For the text-containing cell, return its midpoint in (X, Y) coordinate format. 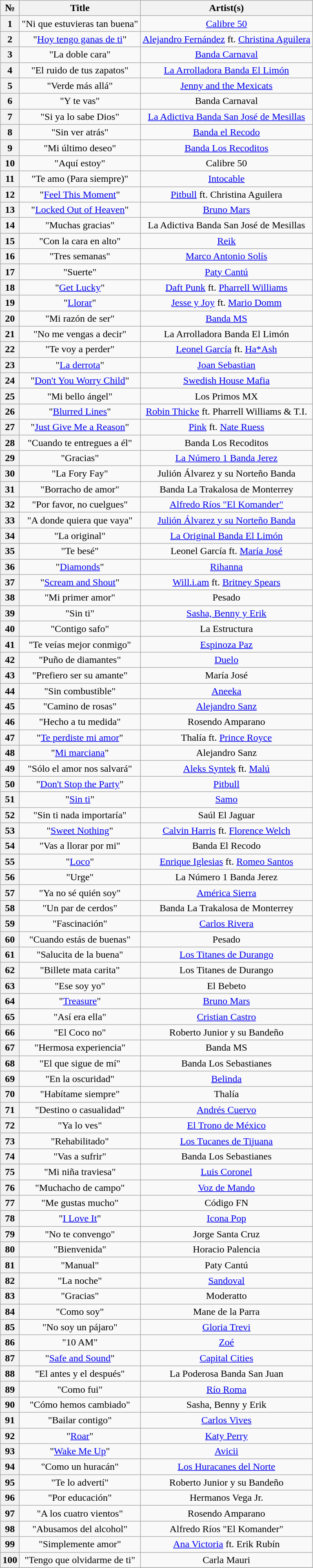
La Original Banda El Limón (226, 536)
"Camino de rosas" (80, 707)
Voz de Mando (226, 1188)
62 (10, 970)
"Ni que estuvieras tan buena" (80, 24)
71 (10, 1110)
"En la oscuridad" (80, 1079)
Leonel García ft. Ha*Ash (226, 349)
39 (10, 613)
"La Fory Fay" (80, 474)
84 (10, 1312)
36 (10, 567)
El Bebeto (226, 986)
78 (10, 1219)
9 (10, 148)
63 (10, 986)
65 (10, 1017)
96 (10, 1498)
11 (10, 179)
"Rehabilitado" (80, 1141)
86 (10, 1343)
Alejandro Fernández ft. Christina Aguilera (226, 39)
Hermanos Vega Jr. (226, 1498)
"Puño de diamantes" (80, 660)
Robin Thicke ft. Pharrell Williams & T.I. (226, 411)
66 (10, 1032)
Duelo (226, 660)
"Hecho a tu medida" (80, 722)
Icona Pop (226, 1219)
"Mi primer amor" (80, 598)
51 (10, 799)
28 (10, 442)
"Me gustas mucho" (80, 1203)
77 (10, 1203)
"Roar" (80, 1435)
Banda el Recodo (226, 132)
75 (10, 1172)
"Por educación" (80, 1498)
46 (10, 722)
2 (10, 39)
Thalía ft. Prince Royce (226, 738)
29 (10, 458)
Carla Mauri (226, 1560)
74 (10, 1156)
"Aquí estoy" (80, 163)
Leonel García ft. María José (226, 551)
73 (10, 1141)
Pink ft. Nate Ruess (226, 427)
Title (80, 8)
55 (10, 861)
33 (10, 520)
38 (10, 598)
"Sin ver atrás" (80, 132)
"La original" (80, 536)
"Si ya lo sabe Dios" (80, 117)
5 (10, 86)
Mane de la Parra (226, 1312)
Los Huracanes del Norte (226, 1467)
"Ya lo ves" (80, 1125)
31 (10, 489)
"Vas a sufrir" (80, 1156)
Espinoza Paz (226, 644)
45 (10, 707)
49 (10, 769)
"Borracho de amor" (80, 489)
56 (10, 877)
43 (10, 675)
Calvin Harris ft. Florence Welch (226, 830)
"Como soy" (80, 1312)
35 (10, 551)
"No soy un pájaro" (80, 1327)
"Mi marciana" (80, 753)
72 (10, 1125)
47 (10, 738)
"Mi último deseo" (80, 148)
52 (10, 815)
Jorge Santa Cruz (226, 1234)
Gloria Trevi (226, 1327)
4 (10, 70)
"Así era ella" (80, 1017)
"Contigo safo" (80, 629)
83 (10, 1296)
99 (10, 1544)
88 (10, 1374)
Sandoval (226, 1281)
"Suerte" (80, 272)
"Te voy a perder" (80, 349)
María José (226, 675)
"Sin ti nada importaría" (80, 815)
№ (10, 8)
50 (10, 784)
"Y te vas" (80, 101)
19 (10, 303)
"Wake Me Up" (80, 1451)
Thalía (226, 1094)
"Ya no sé quién soy" (80, 892)
91 (10, 1420)
13 (10, 210)
6 (10, 101)
La Estructura (226, 629)
41 (10, 644)
"A donde quiera que vaya" (80, 520)
Carlos Vives (226, 1420)
48 (10, 753)
"Just Give Me a Reason" (80, 427)
30 (10, 474)
80 (10, 1250)
Marco Antonio Solís (226, 256)
"Destino o casualidad" (80, 1110)
"Como fui" (80, 1389)
21 (10, 334)
70 (10, 1094)
Cristian Castro (226, 1017)
"No te convengo" (80, 1234)
Andrés Cuervo (226, 1110)
14 (10, 225)
"El ruido de tus zapatos" (80, 70)
Daft Punk ft. Pharrell Williams (226, 287)
93 (10, 1451)
"El antes y el después" (80, 1374)
"Cómo hemos cambiado" (80, 1405)
"Get Lucky" (80, 287)
8 (10, 132)
"Scream and Shout" (80, 582)
"Un par de cerdos" (80, 908)
87 (10, 1358)
"A los cuatro vientos" (80, 1513)
68 (10, 1063)
Joan Sebastian (226, 365)
37 (10, 582)
"Feel This Moment" (80, 194)
95 (10, 1482)
64 (10, 1001)
79 (10, 1234)
92 (10, 1435)
25 (10, 396)
"Mi razón de ser" (80, 318)
"Don't You Worry Child" (80, 380)
40 (10, 629)
18 (10, 287)
94 (10, 1467)
"Te lo advertí" (80, 1482)
"Sólo el amor nos salvará" (80, 769)
Jenny and the Mexicats (226, 86)
15 (10, 241)
16 (10, 256)
"La derrota" (80, 365)
"Con la cara en alto" (80, 241)
67 (10, 1048)
"Manual" (80, 1265)
Carlos Rivera (226, 923)
"Billete mata carita" (80, 970)
26 (10, 411)
Artist(s) (226, 8)
"Cuando estás de buenas" (80, 939)
82 (10, 1281)
La Poderosa Banda San Juan (226, 1374)
1 (10, 24)
"La doble cara" (80, 55)
76 (10, 1188)
"El que sigue de mí" (80, 1063)
"Blurred Lines" (80, 411)
"Simplemente amor" (80, 1544)
Will.i.am ft. Britney Spears (226, 582)
"Tres semanas" (80, 256)
"Don't Stop the Party" (80, 784)
54 (10, 846)
Enrique Iglesias ft. Romeo Santos (226, 861)
44 (10, 691)
"Muchas gracias" (80, 225)
32 (10, 505)
69 (10, 1079)
"Muchacho de campo" (80, 1188)
57 (10, 892)
20 (10, 318)
"Locked Out of Heaven" (80, 210)
81 (10, 1265)
América Sierra (226, 892)
"Verde más allá" (80, 86)
"Te perdiste mi amor" (80, 738)
"Te veías mejor conmigo" (80, 644)
85 (10, 1327)
27 (10, 427)
17 (10, 272)
Swedish House Mafia (226, 380)
Saúl El Jaguar (226, 815)
"Te besé" (80, 551)
"Safe and Sound" (80, 1358)
Avicii (226, 1451)
"Mi bello ángel" (80, 396)
"Abusamos del alcohol" (80, 1529)
"Mi niña traviesa" (80, 1172)
"Urge" (80, 877)
3 (10, 55)
"El Coco no" (80, 1032)
"No me vengas a decir" (80, 334)
Pitbull ft. Christina Aguilera (226, 194)
"Bienvenida" (80, 1250)
Horacio Palencia (226, 1250)
Rihanna (226, 567)
"Tengo que olvidarme de ti" (80, 1560)
42 (10, 660)
"Te amo (Para siempre)" (80, 179)
"Cuando te entregues a él" (80, 442)
"Treasure" (80, 1001)
10 (10, 163)
"Hoy tengo ganas de ti" (80, 39)
Samo (226, 799)
58 (10, 908)
Capital Cities (226, 1358)
Pitbull (226, 784)
89 (10, 1389)
"La noche" (80, 1281)
Belinda (226, 1079)
23 (10, 365)
"Prefiero ser su amante" (80, 675)
Katy Perry (226, 1435)
Río Roma (226, 1389)
90 (10, 1405)
"I Love It" (80, 1219)
"Fascinación" (80, 923)
24 (10, 380)
"Sweet Nothing" (80, 830)
"Como un huracán" (80, 1467)
Reik (226, 241)
"Bailar contigo" (80, 1420)
"Llorar" (80, 303)
"Por favor, no cuelgues" (80, 505)
Zoé (226, 1343)
7 (10, 117)
Código FN (226, 1203)
"Habítame siempre" (80, 1094)
Ana Victoria ft. Erik Rubín (226, 1544)
12 (10, 194)
53 (10, 830)
22 (10, 349)
59 (10, 923)
"Salucita de la buena" (80, 955)
Los Primos MX (226, 396)
100 (10, 1560)
"10 AM" (80, 1343)
Aneeka (226, 691)
Aleks Syntek ft. Malú (226, 769)
34 (10, 536)
"Ese soy yo" (80, 986)
60 (10, 939)
"Hermosa experiencia" (80, 1048)
61 (10, 955)
Jesse y Joy ft. Mario Domm (226, 303)
"Vas a llorar por mi" (80, 846)
"Loco" (80, 861)
Moderatto (226, 1296)
El Trono de México (226, 1125)
Banda El Recodo (226, 846)
Luis Coronel (226, 1172)
"Sin combustible" (80, 691)
Los Tucanes de Tijuana (226, 1141)
98 (10, 1529)
97 (10, 1513)
Intocable (226, 179)
"Diamonds" (80, 567)
